From the cell containing the given text, extract its center point as (X, Y) coordinate. 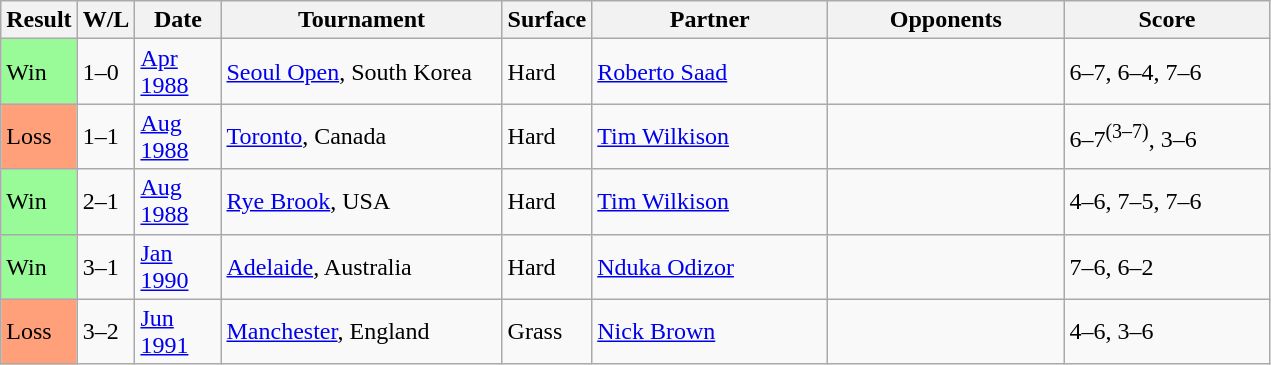
Adelaide, Australia (362, 266)
Surface (547, 20)
Toronto, Canada (362, 136)
Nick Brown (710, 332)
6–7(3–7), 3–6 (1167, 136)
Result (39, 20)
Jun 1991 (178, 332)
Score (1167, 20)
Partner (710, 20)
Opponents (946, 20)
3–2 (106, 332)
6–7, 6–4, 7–6 (1167, 72)
Tournament (362, 20)
Roberto Saad (710, 72)
Seoul Open, South Korea (362, 72)
Nduka Odizor (710, 266)
Manchester, England (362, 332)
Rye Brook, USA (362, 202)
Jan 1990 (178, 266)
Apr 1988 (178, 72)
1–1 (106, 136)
2–1 (106, 202)
1–0 (106, 72)
Grass (547, 332)
W/L (106, 20)
4–6, 7–5, 7–6 (1167, 202)
4–6, 3–6 (1167, 332)
7–6, 6–2 (1167, 266)
3–1 (106, 266)
Date (178, 20)
